Identify which cell holds the provided text, then report its (x, y) central coordinate. 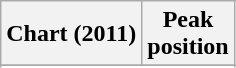
Chart (2011) (72, 34)
Peakposition (188, 34)
